Detect which cell encompasses the target text, then output its (x, y) center coordinate. 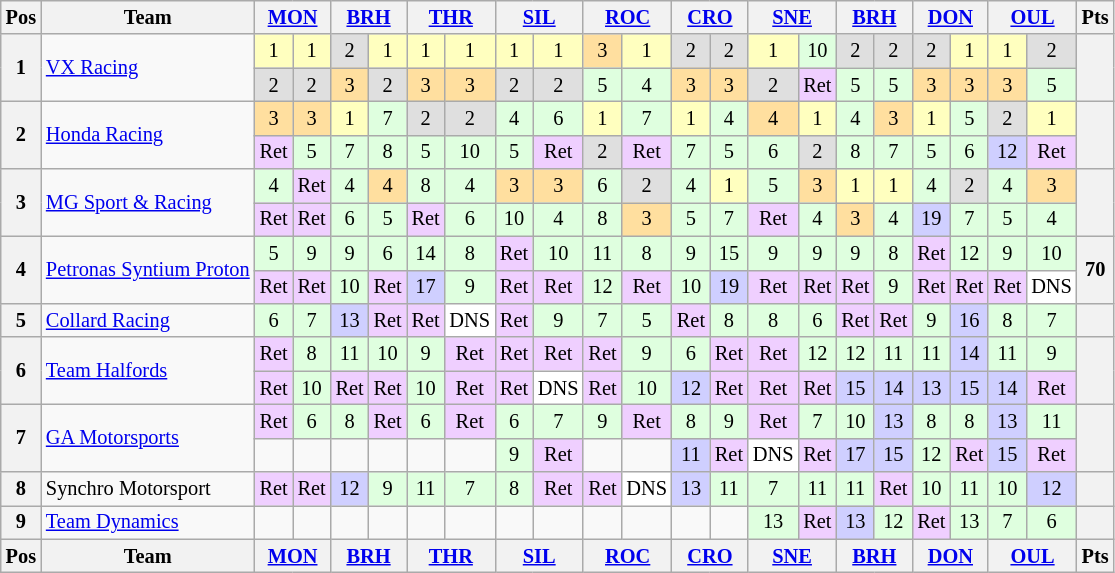
Collard Racing (148, 320)
GA Motorsports (148, 438)
Petronas Syntium Proton (148, 270)
MG Sport & Racing (148, 202)
Honda Racing (148, 134)
70 (1096, 270)
Team Dynamics (148, 522)
16 (969, 320)
Synchro Motorsport (148, 489)
VX Racing (148, 68)
Team Halfords (148, 370)
